Find where the given text appears and provide that cell's center as (x, y) coordinate. 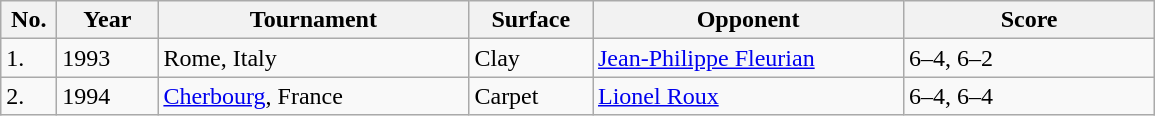
1993 (108, 58)
Surface (531, 20)
Carpet (531, 96)
1994 (108, 96)
1. (29, 58)
Jean-Philippe Fleurian (748, 58)
6–4, 6–4 (1030, 96)
Opponent (748, 20)
Cherbourg, France (314, 96)
Lionel Roux (748, 96)
6–4, 6–2 (1030, 58)
Year (108, 20)
No. (29, 20)
2. (29, 96)
Tournament (314, 20)
Clay (531, 58)
Rome, Italy (314, 58)
Score (1030, 20)
